Provide the (X, Y) coordinate of the cell's center where the given text is located.  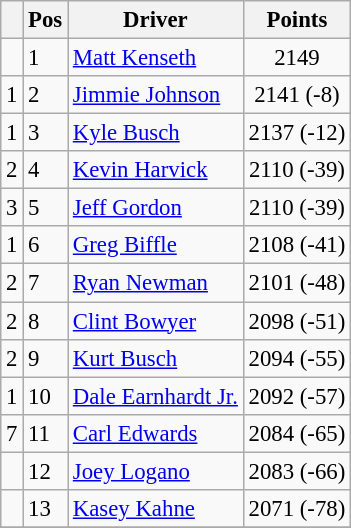
2084 (-65) (296, 433)
12 (46, 471)
2083 (-66) (296, 471)
Clint Bowyer (156, 321)
9 (46, 358)
13 (46, 509)
Jimmie Johnson (156, 95)
4 (46, 170)
Driver (156, 20)
Kasey Kahne (156, 509)
Ryan Newman (156, 283)
Dale Earnhardt Jr. (156, 396)
Matt Kenseth (156, 58)
2071 (-78) (296, 509)
Kurt Busch (156, 358)
Pos (46, 20)
Points (296, 20)
Jeff Gordon (156, 208)
2098 (-51) (296, 321)
Joey Logano (156, 471)
2092 (-57) (296, 396)
2108 (-41) (296, 245)
2101 (-48) (296, 283)
Kyle Busch (156, 133)
8 (46, 321)
5 (46, 208)
2149 (296, 58)
2094 (-55) (296, 358)
2137 (-12) (296, 133)
6 (46, 245)
Carl Edwards (156, 433)
Greg Biffle (156, 245)
2141 (-8) (296, 95)
Kevin Harvick (156, 170)
11 (46, 433)
10 (46, 396)
